Scan for the cell matching the given text and deliver its [x, y] coordinate at center. 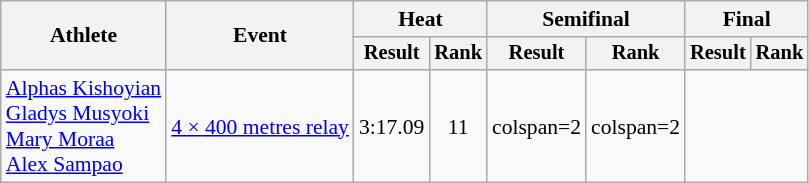
3:17.09 [392, 126]
Final [746, 19]
4 × 400 metres relay [260, 126]
11 [458, 126]
Semifinal [586, 19]
Event [260, 36]
Athlete [84, 36]
Alphas Kishoyian Gladys Musyoki Mary Moraa Alex Sampao [84, 126]
Heat [420, 19]
